Search for the cell housing the specified text and yield its (X, Y) center coordinate. 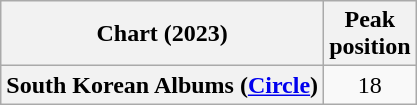
Peakposition (370, 34)
Chart (2023) (162, 34)
18 (370, 85)
South Korean Albums (Circle) (162, 85)
